Output the (X, Y) coordinate of the center of the cell containing the given text.  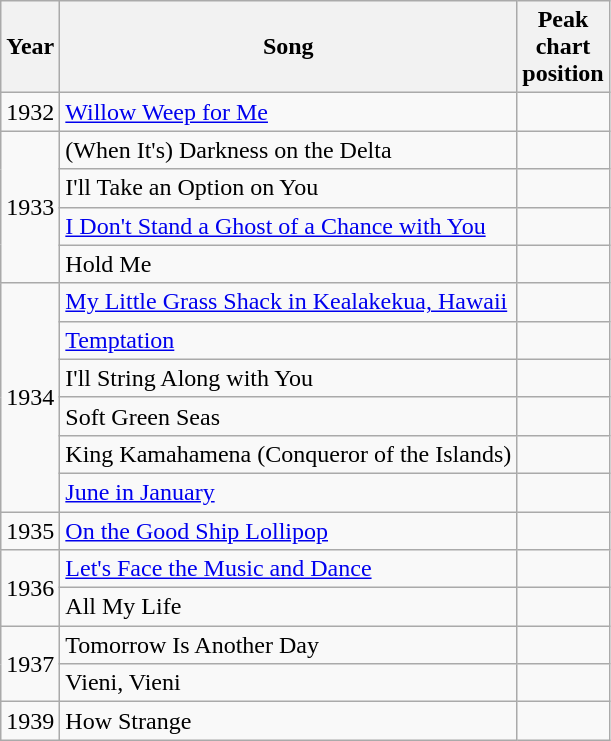
Vieni, Vieni (288, 683)
Soft Green Seas (288, 416)
1936 (30, 588)
1934 (30, 397)
1932 (30, 112)
Temptation (288, 340)
Song (288, 47)
Willow Weep for Me (288, 112)
1939 (30, 721)
I'll String Along with You (288, 378)
On the Good Ship Lollipop (288, 531)
All My Life (288, 607)
Peak chart position (563, 47)
1935 (30, 531)
Let's Face the Music and Dance (288, 569)
King Kamahamena (Conqueror of the Islands) (288, 454)
1933 (30, 207)
My Little Grass Shack in Kealakekua, Hawaii (288, 302)
I'll Take an Option on You (288, 188)
Hold Me (288, 264)
June in January (288, 492)
Tomorrow Is Another Day (288, 645)
I Don't Stand a Ghost of a Chance with You (288, 226)
Year (30, 47)
How Strange (288, 721)
1937 (30, 664)
(When It's) Darkness on the Delta (288, 150)
